From the cell containing the given text, extract its center point as (X, Y) coordinate. 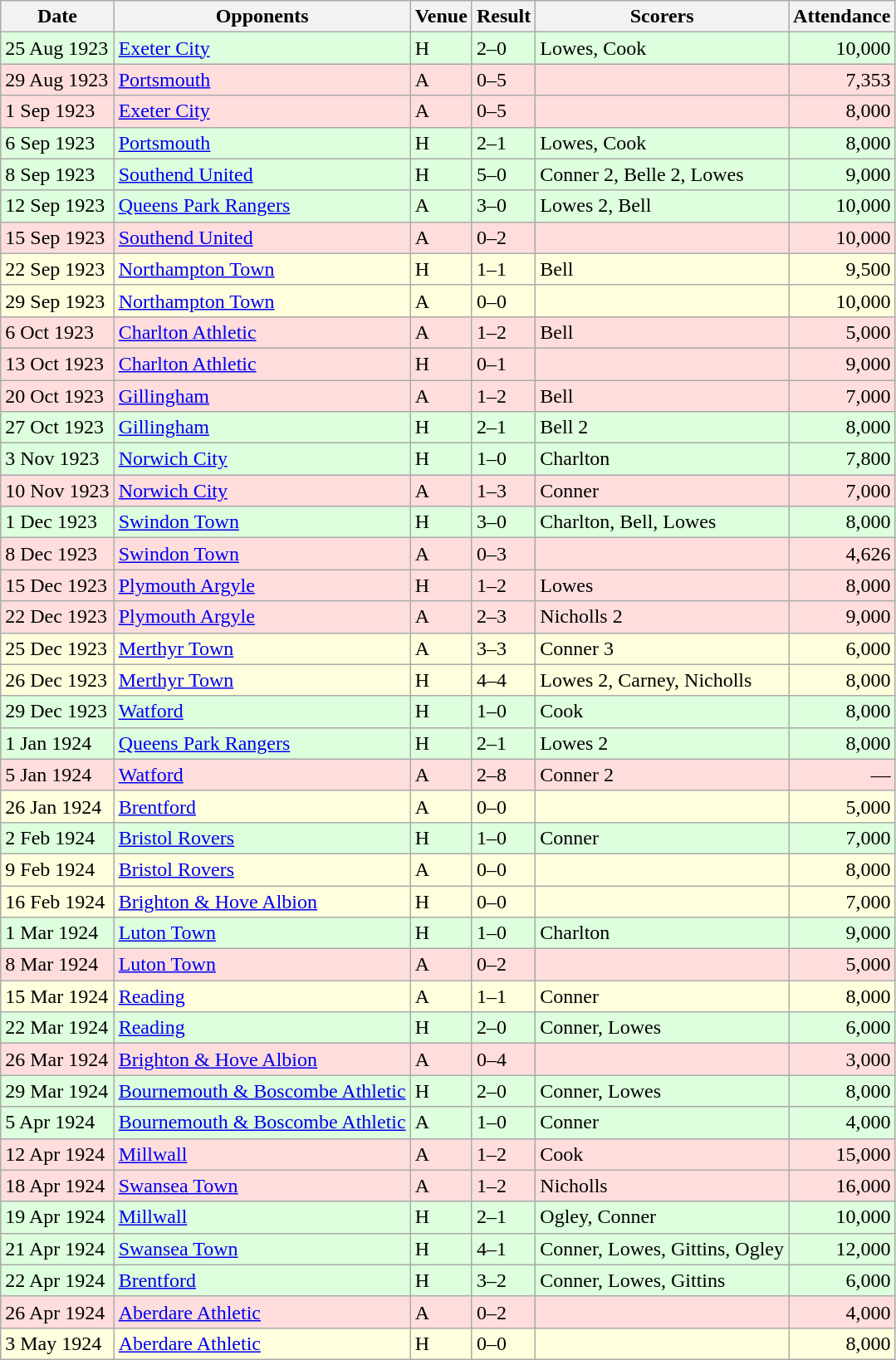
27 Oct 1923 (57, 428)
Scorers (663, 17)
25 Dec 1923 (57, 648)
9 Feb 1924 (57, 869)
Lowes 2, Bell (663, 206)
Conner 2, Belle 2, Lowes (663, 174)
20 Oct 1923 (57, 396)
Attendance (842, 17)
8 Dec 1923 (57, 554)
0–1 (503, 364)
1 Sep 1923 (57, 111)
13 Oct 1923 (57, 364)
Result (503, 17)
6 Sep 1923 (57, 143)
18 Apr 1924 (57, 1186)
3 Nov 1923 (57, 459)
Date (57, 17)
21 Apr 1924 (57, 1249)
12,000 (842, 1249)
5 Jan 1924 (57, 775)
— (842, 775)
5–0 (503, 174)
4–1 (503, 1249)
16 Feb 1924 (57, 901)
22 Apr 1924 (57, 1280)
Venue (441, 17)
4,626 (842, 554)
Conner, Lowes, Gittins, Ogley (663, 1249)
26 Mar 1924 (57, 1059)
15 Dec 1923 (57, 585)
Ogley, Conner (663, 1217)
12 Apr 1924 (57, 1154)
9,500 (842, 269)
1–3 (503, 491)
4–4 (503, 680)
Nicholls 2 (663, 617)
Conner, Lowes, Gittins (663, 1280)
Charlton, Bell, Lowes (663, 522)
22 Dec 1923 (57, 617)
15 Mar 1924 (57, 996)
25 Aug 1923 (57, 48)
3,000 (842, 1059)
6 Oct 1923 (57, 332)
26 Apr 1924 (57, 1312)
1 Jan 1924 (57, 743)
5 Apr 1924 (57, 1123)
Conner 2 (663, 775)
22 Sep 1923 (57, 269)
Nicholls (663, 1186)
15,000 (842, 1154)
Opponents (262, 17)
0–4 (503, 1059)
2 Feb 1924 (57, 838)
29 Dec 1923 (57, 712)
8 Mar 1924 (57, 965)
Bell 2 (663, 428)
26 Dec 1923 (57, 680)
12 Sep 1923 (57, 206)
Lowes (663, 585)
1 Dec 1923 (57, 522)
Lowes 2, Carney, Nicholls (663, 680)
3–3 (503, 648)
0–3 (503, 554)
3–2 (503, 1280)
15 Sep 1923 (57, 237)
2–3 (503, 617)
1 Mar 1924 (57, 933)
8 Sep 1923 (57, 174)
10 Nov 1923 (57, 491)
2–8 (503, 775)
22 Mar 1924 (57, 1028)
Conner 3 (663, 648)
7,800 (842, 459)
3 May 1924 (57, 1343)
29 Mar 1924 (57, 1091)
26 Jan 1924 (57, 806)
16,000 (842, 1186)
7,353 (842, 80)
29 Aug 1923 (57, 80)
29 Sep 1923 (57, 301)
19 Apr 1924 (57, 1217)
Lowes 2 (663, 743)
